For the text-containing cell, return its midpoint in (X, Y) coordinate format. 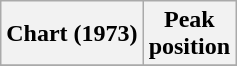
Peakposition (189, 34)
Chart (1973) (72, 34)
